Find where the given text appears and provide that cell's center as (x, y) coordinate. 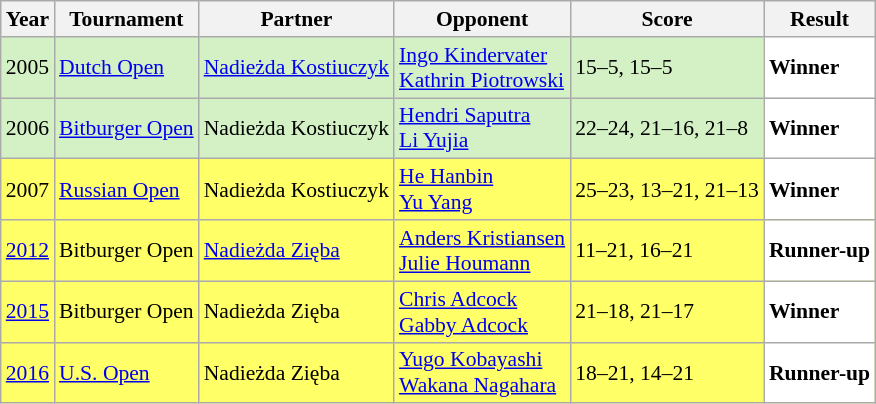
Anders Kristiansen Julie Houmann (482, 250)
Score (667, 19)
Chris Adcock Gabby Adcock (482, 312)
Opponent (482, 19)
Dutch Open (126, 68)
21–18, 21–17 (667, 312)
Yugo Kobayashi Wakana Nagahara (482, 372)
U.S. Open (126, 372)
2007 (28, 190)
22–24, 21–16, 21–8 (667, 128)
Ingo Kindervater Kathrin Piotrowski (482, 68)
2016 (28, 372)
Year (28, 19)
18–21, 14–21 (667, 372)
Hendri Saputra Li Yujia (482, 128)
25–23, 13–21, 21–13 (667, 190)
15–5, 15–5 (667, 68)
2012 (28, 250)
2015 (28, 312)
Partner (296, 19)
11–21, 16–21 (667, 250)
Tournament (126, 19)
He Hanbin Yu Yang (482, 190)
Result (820, 19)
2005 (28, 68)
2006 (28, 128)
Russian Open (126, 190)
